Return [x, y] of the center of cell containing provided text 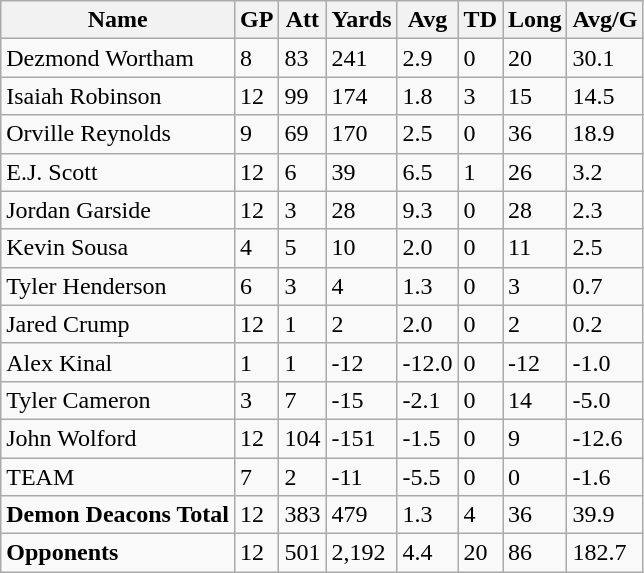
8 [256, 58]
Avg [428, 20]
-12.0 [428, 362]
86 [534, 553]
-1.5 [428, 438]
383 [302, 515]
39 [362, 172]
30.1 [605, 58]
Long [534, 20]
15 [534, 96]
0.7 [605, 286]
-15 [362, 400]
Att [302, 20]
-12.6 [605, 438]
18.9 [605, 134]
Jordan Garside [118, 210]
1.8 [428, 96]
TEAM [118, 477]
E.J. Scott [118, 172]
11 [534, 248]
Tyler Cameron [118, 400]
John Wolford [118, 438]
-1.6 [605, 477]
104 [302, 438]
4.4 [428, 553]
26 [534, 172]
-151 [362, 438]
479 [362, 515]
Avg/G [605, 20]
241 [362, 58]
Name [118, 20]
2.9 [428, 58]
GP [256, 20]
Yards [362, 20]
Kevin Sousa [118, 248]
501 [302, 553]
170 [362, 134]
6.5 [428, 172]
99 [302, 96]
Jared Crump [118, 324]
-5.5 [428, 477]
Dezmond Wortham [118, 58]
2.3 [605, 210]
10 [362, 248]
14 [534, 400]
Demon Deacons Total [118, 515]
-11 [362, 477]
-5.0 [605, 400]
Tyler Henderson [118, 286]
Orville Reynolds [118, 134]
0.2 [605, 324]
5 [302, 248]
83 [302, 58]
3.2 [605, 172]
182.7 [605, 553]
174 [362, 96]
69 [302, 134]
2,192 [362, 553]
Isaiah Robinson [118, 96]
Alex Kinal [118, 362]
-1.0 [605, 362]
14.5 [605, 96]
Opponents [118, 553]
-2.1 [428, 400]
9.3 [428, 210]
TD [480, 20]
39.9 [605, 515]
